Output the [X, Y] coordinate of the center of the cell containing the given text.  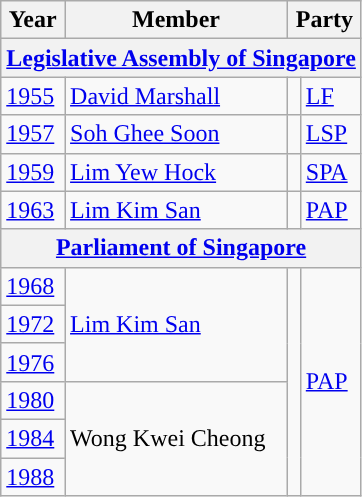
1984 [33, 438]
1959 [33, 172]
1980 [33, 400]
LF [330, 96]
1968 [33, 286]
Soh Ghee Soon [176, 134]
David Marshall [176, 96]
Legislative Assembly of Singapore [182, 58]
Lim Yew Hock [176, 172]
SPA [330, 172]
LSP [330, 134]
Wong Kwei Cheong [176, 438]
1955 [33, 96]
Party [325, 20]
Member [176, 20]
1988 [33, 477]
1963 [33, 210]
1976 [33, 362]
1972 [33, 324]
Parliament of Singapore [182, 248]
Year [33, 20]
1957 [33, 134]
